Determine the [X, Y] coordinate at the center of the cell enclosing the given text.  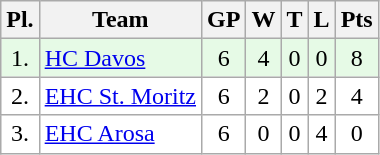
EHC St. Moritz [120, 96]
Team [120, 20]
Pl. [20, 20]
GP [224, 20]
W [264, 20]
8 [356, 58]
2. [20, 96]
EHC Arosa [120, 134]
1. [20, 58]
HC Davos [120, 58]
L [322, 20]
T [294, 20]
Pts [356, 20]
3. [20, 134]
